Extract the [X, Y] coordinate from the center of the cell holding the provided text.  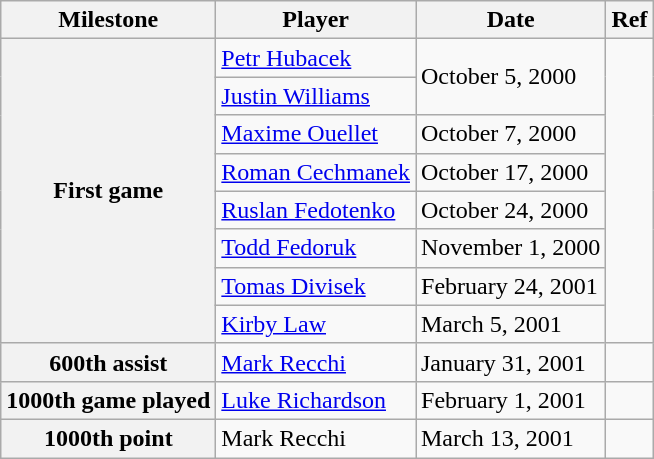
November 1, 2000 [511, 248]
Tomas Divisek [316, 286]
October 17, 2000 [511, 172]
Justin Williams [316, 96]
February 1, 2001 [511, 400]
March 5, 2001 [511, 324]
October 5, 2000 [511, 77]
Ruslan Fedotenko [316, 210]
Roman Cechmanek [316, 172]
March 13, 2001 [511, 438]
First game [108, 191]
Maxime Ouellet [316, 134]
Petr Hubacek [316, 58]
Player [316, 20]
Milestone [108, 20]
October 7, 2000 [511, 134]
January 31, 2001 [511, 362]
Luke Richardson [316, 400]
Todd Fedoruk [316, 248]
Date [511, 20]
October 24, 2000 [511, 210]
1000th point [108, 438]
1000th game played [108, 400]
Ref [630, 20]
600th assist [108, 362]
February 24, 2001 [511, 286]
Kirby Law [316, 324]
